Output the [X, Y] coordinate of the center of the cell containing the given text.  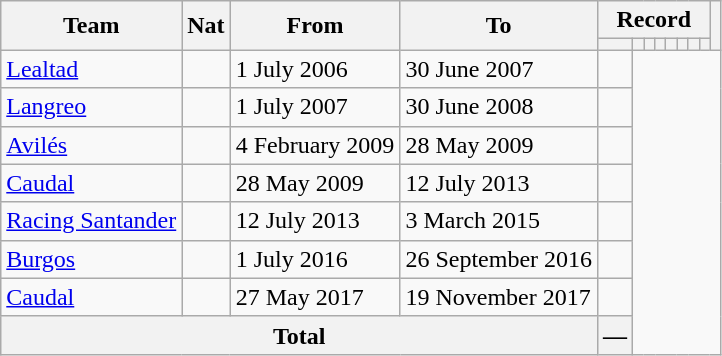
1 July 2006 [315, 69]
27 May 2017 [315, 297]
Total [300, 335]
Record [654, 20]
1 July 2007 [315, 107]
To [499, 26]
30 June 2008 [499, 107]
— [616, 335]
Burgos [92, 259]
1 July 2016 [315, 259]
30 June 2007 [499, 69]
Lealtad [92, 69]
3 March 2015 [499, 221]
Nat [206, 26]
Racing Santander [92, 221]
4 February 2009 [315, 145]
26 September 2016 [499, 259]
Langreo [92, 107]
Avilés [92, 145]
Team [92, 26]
From [315, 26]
19 November 2017 [499, 297]
